Output the [X, Y] coordinate of the center of the cell containing the given text.  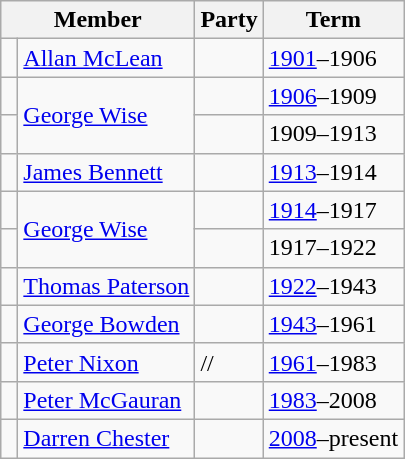
1983–2008 [333, 400]
1922–1943 [333, 286]
Party [229, 20]
1909–1913 [333, 134]
1917–1922 [333, 248]
James Bennett [106, 172]
Member [98, 20]
Term [333, 20]
1906–1909 [333, 96]
1961–1983 [333, 362]
1913–1914 [333, 172]
Darren Chester [106, 438]
1914–1917 [333, 210]
1901–1906 [333, 58]
2008–present [333, 438]
Thomas Paterson [106, 286]
Allan McLean [106, 58]
1943–1961 [333, 324]
Peter Nixon [106, 362]
George Bowden [106, 324]
Peter McGauran [106, 400]
// [229, 362]
